Return [x, y] of the center of cell containing provided text 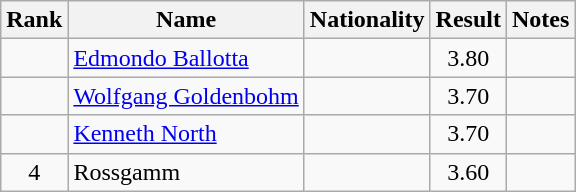
Edmondo Ballotta [186, 58]
Rank [34, 20]
Name [186, 20]
4 [34, 172]
3.80 [468, 58]
Kenneth North [186, 134]
Wolfgang Goldenbohm [186, 96]
Notes [540, 20]
Rossgamm [186, 172]
Result [468, 20]
3.60 [468, 172]
Nationality [367, 20]
